Identify which cell holds the provided text, then report its (X, Y) central coordinate. 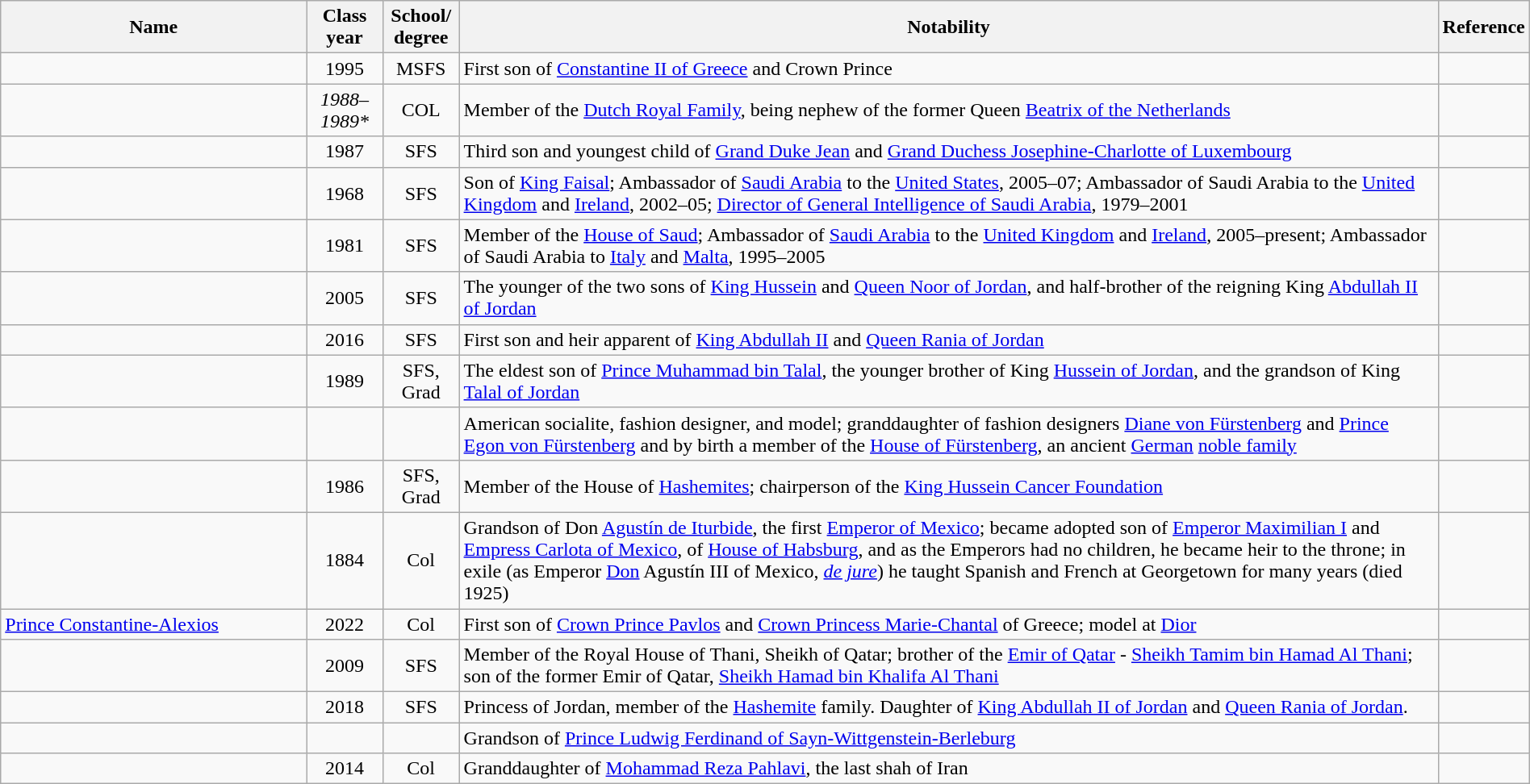
2018 (345, 707)
The eldest son of Prince Muhammad bin Talal, the younger brother of King Hussein of Jordan, and the grandson of King Talal of Jordan (949, 381)
1988–1989* (345, 110)
1884 (345, 560)
2016 (345, 340)
MSFS (421, 69)
Grandson of Prince Ludwig Ferdinand of Sayn-Wittgenstein-Berleburg (949, 738)
1968 (345, 194)
Third son and youngest child of Grand Duke Jean and Grand Duchess Josephine-Charlotte of Luxembourg (949, 152)
First son of Crown Prince Pavlos and Crown Princess Marie-Chantal of Greece; model at Dior (949, 623)
Reference (1483, 27)
First son of Constantine II of Greece and Crown Prince (949, 69)
Granddaughter of Mohammad Reza Pahlavi, the last shah of Iran (949, 769)
Prince Constantine-Alexios (153, 623)
1981 (345, 245)
1987 (345, 152)
Class year (345, 27)
The younger of the two sons of King Hussein and Queen Noor of Jordan, and half-brother of the reigning King Abdullah II of Jordan (949, 298)
1989 (345, 381)
Princess of Jordan, member of the Hashemite family. Daughter of King Abdullah II of Jordan and Queen Rania of Jordan. (949, 707)
1986 (345, 486)
First son and heir apparent of King Abdullah II and Queen Rania of Jordan (949, 340)
Name (153, 27)
1995 (345, 69)
2022 (345, 623)
2014 (345, 769)
COL (421, 110)
2005 (345, 298)
School/degree (421, 27)
2009 (345, 666)
Notability (949, 27)
Member of the Dutch Royal Family, being nephew of the former Queen Beatrix of the Netherlands (949, 110)
Member of the House of Hashemites; chairperson of the King Hussein Cancer Foundation (949, 486)
